Extract the (x, y) coordinate from the center of the cell holding the provided text.  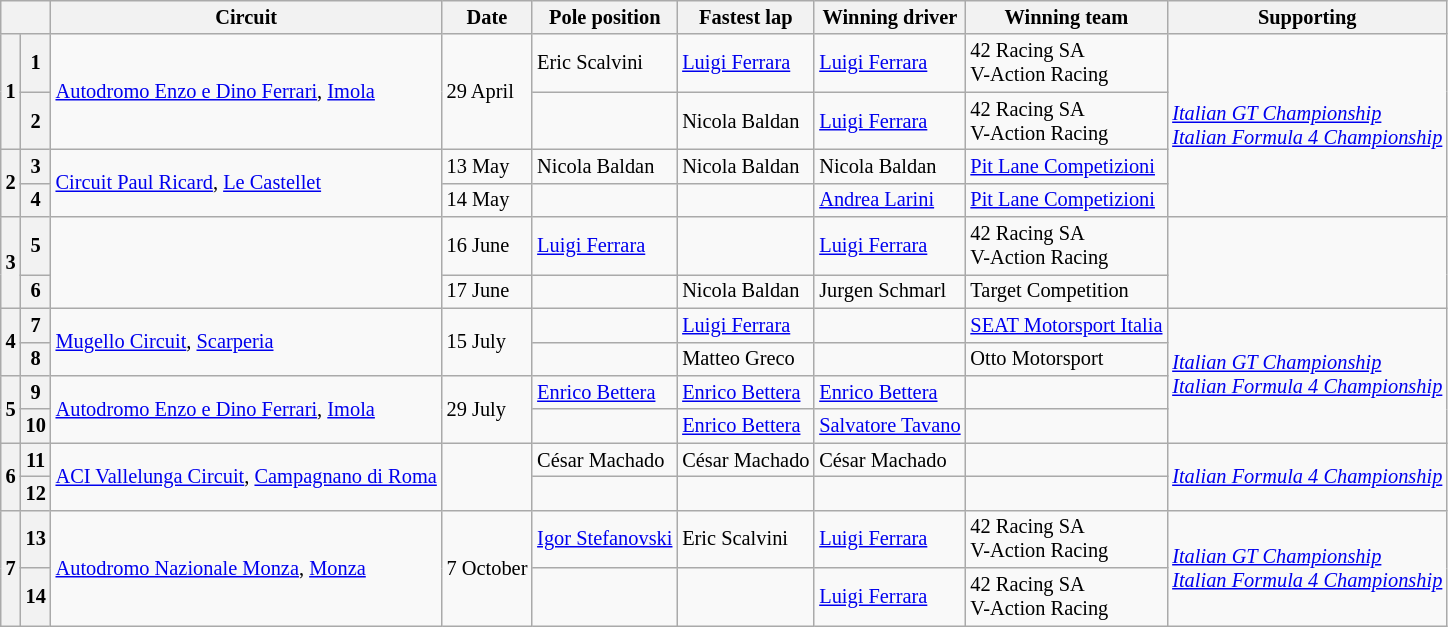
14 (36, 597)
Fastest lap (746, 17)
14 May (488, 200)
Autodromo Nazionale Monza, Monza (246, 568)
Winning driver (890, 17)
Otto Motorsport (1066, 359)
10 (36, 426)
Date (488, 17)
Italian Formula 4 Championship (1307, 476)
Target Competition (1066, 291)
Matteo Greco (746, 359)
Igor Stefanovski (604, 539)
Supporting (1307, 17)
15 July (488, 342)
7 October (488, 568)
16 June (488, 246)
13 May (488, 166)
8 (36, 359)
ACI Vallelunga Circuit, Campagnano di Roma (246, 476)
Salvatore Tavano (890, 426)
12 (36, 493)
Circuit (246, 17)
11 (36, 460)
29 April (488, 92)
Jurgen Schmarl (890, 291)
29 July (488, 408)
Mugello Circuit, Scarperia (246, 342)
Andrea Larini (890, 200)
SEAT Motorsport Italia (1066, 325)
9 (36, 392)
Winning team (1066, 17)
17 June (488, 291)
Pole position (604, 17)
Circuit Paul Ricard, Le Castellet (246, 182)
13 (36, 539)
